For the text-containing cell, return its midpoint in [X, Y] coordinate format. 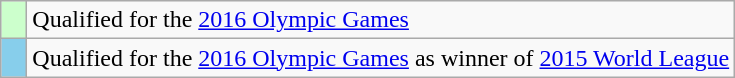
Qualified for the 2016 Olympic Games [381, 20]
Qualified for the 2016 Olympic Games as winner of 2015 World League [381, 58]
